Determine the [x, y] coordinate at the center of the cell enclosing the given text.  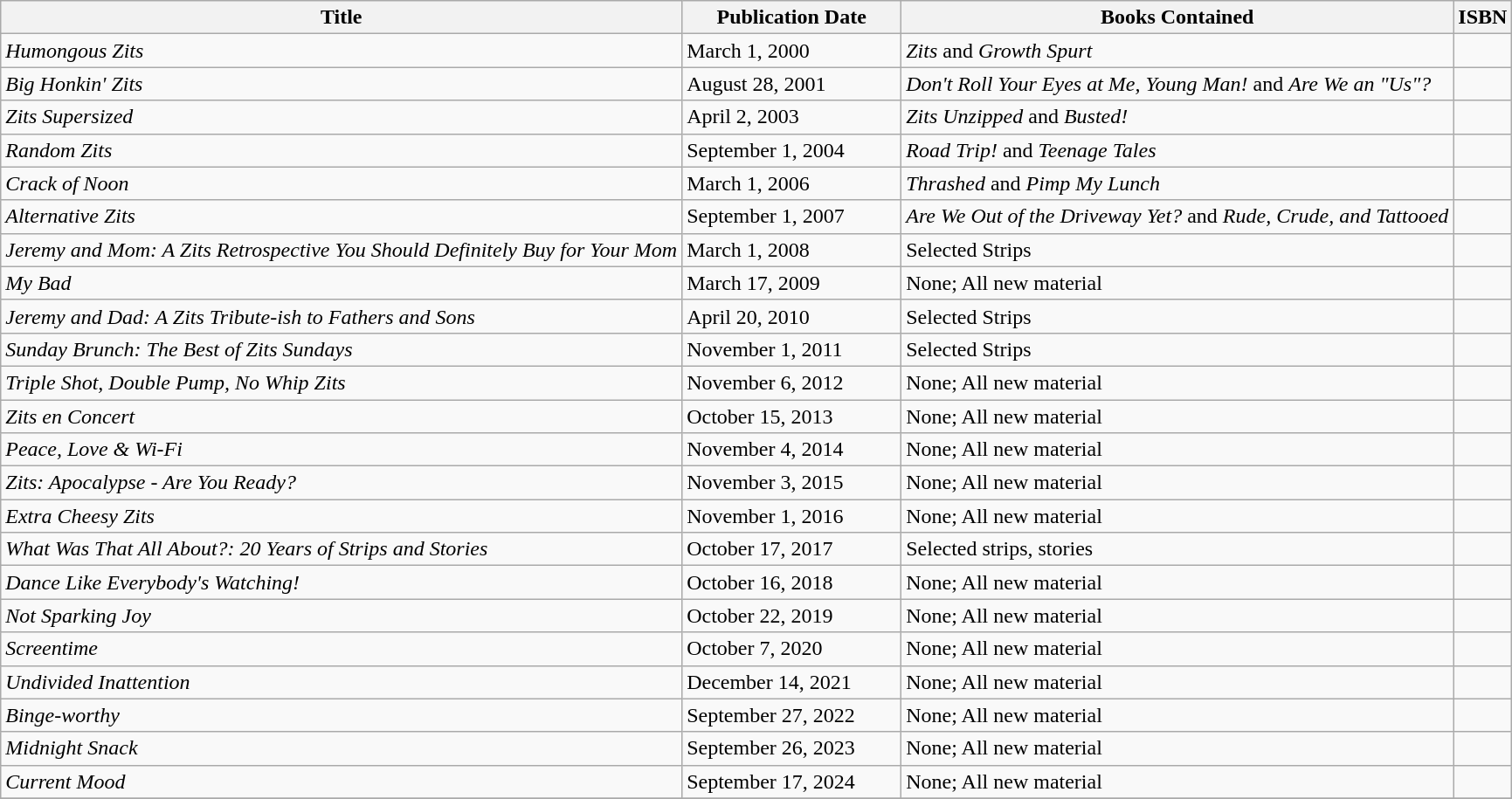
December 14, 2021 [791, 682]
My Bad [342, 283]
Road Trip! and Teenage Tales [1177, 150]
Sunday Brunch: The Best of Zits Sundays [342, 349]
Current Mood [342, 782]
Title [342, 17]
August 28, 2001 [791, 84]
April 2, 2003 [791, 117]
Big Honkin' Zits [342, 84]
Jeremy and Mom: A Zits Retrospective You Should Definitely Buy for Your Mom [342, 250]
October 17, 2017 [791, 549]
April 20, 2010 [791, 316]
November 3, 2015 [791, 483]
March 1, 2006 [791, 183]
November 4, 2014 [791, 450]
Extra Cheesy Zits [342, 516]
September 26, 2023 [791, 748]
ISBN [1483, 17]
Undivided Inattention [342, 682]
September 17, 2024 [791, 782]
September 27, 2022 [791, 715]
What Was That All About?: 20 Years of Strips and Stories [342, 549]
Selected strips, stories [1177, 549]
March 1, 2000 [791, 51]
Zits Supersized [342, 117]
Peace, Love & Wi-Fi [342, 450]
October 16, 2018 [791, 582]
Humongous Zits [342, 51]
October 7, 2020 [791, 649]
Zits and Growth Spurt [1177, 51]
Dance Like Everybody's Watching! [342, 582]
November 1, 2016 [791, 516]
Publication Date [791, 17]
Zits en Concert [342, 417]
Binge-worthy [342, 715]
Thrashed and Pimp My Lunch [1177, 183]
Random Zits [342, 150]
Alternative Zits [342, 217]
Zits Unzipped and Busted! [1177, 117]
October 15, 2013 [791, 417]
Crack of Noon [342, 183]
Screentime [342, 649]
Jeremy and Dad: A Zits Tribute-ish to Fathers and Sons [342, 316]
Midnight Snack [342, 748]
Triple Shot, Double Pump, No Whip Zits [342, 382]
March 17, 2009 [791, 283]
Zits: Apocalypse - Are You Ready? [342, 483]
Don't Roll Your Eyes at Me, Young Man! and Are We an "Us"? [1177, 84]
November 6, 2012 [791, 382]
September 1, 2004 [791, 150]
March 1, 2008 [791, 250]
October 22, 2019 [791, 616]
Are We Out of the Driveway Yet? and Rude, Crude, and Tattooed [1177, 217]
Not Sparking Joy [342, 616]
November 1, 2011 [791, 349]
September 1, 2007 [791, 217]
Books Contained [1177, 17]
